Search for the cell housing the specified text and yield its (X, Y) center coordinate. 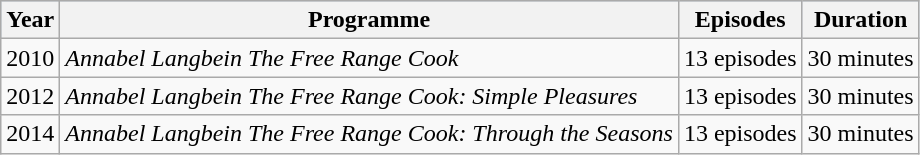
Annabel Langbein The Free Range Cook: Simple Pleasures (370, 96)
2010 (30, 58)
Annabel Langbein The Free Range Cook (370, 58)
Year (30, 20)
2012 (30, 96)
2014 (30, 134)
Annabel Langbein The Free Range Cook: Through the Seasons (370, 134)
Episodes (740, 20)
Programme (370, 20)
Duration (860, 20)
